Extract the (x, y) coordinate from the center of the cell holding the provided text.  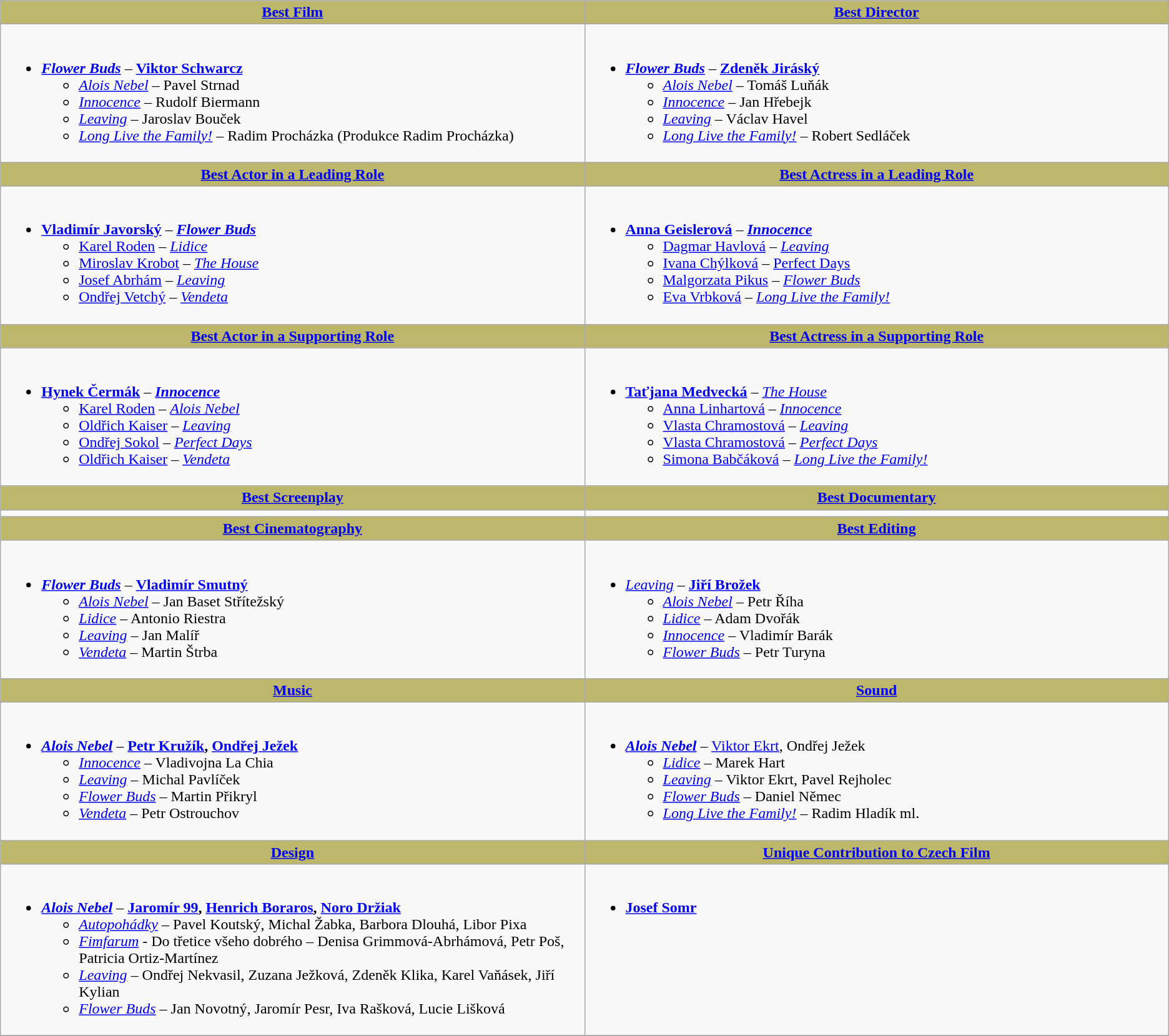
Best Actress in a Leading Role (877, 174)
Unique Contribution to Czech Film (877, 852)
Vladimír Javorský – Flower BudsKarel Roden – LidiceMiroslav Krobot – The HouseJosef Abrhám – LeavingOndřej Vetchý – Vendeta (292, 255)
Leaving – Jiří BrožekAlois Nebel – Petr ŘíhaLidice – Adam DvořákInnocence – Vladimír BarákFlower Buds – Petr Turyna (877, 609)
Best Screenplay (292, 498)
Design (292, 852)
Flower Buds – Vladimír SmutnýAlois Nebel – Jan Baset StřítežskýLidice – Antonio RiestraLeaving – Jan MalířVendeta – Martin Štrba (292, 609)
Best Actress in a Supporting Role (877, 336)
Flower Buds – Zdeněk JiráskýAlois Nebel – Tomáš LuňákInnocence – Jan HřebejkLeaving – Václav HavelLong Live the Family! – Robert Sedláček (877, 94)
Alois Nebel – Petr Kružík, Ondřej JežekInnocence – Vladivojna La ChiaLeaving – Michal PavlíčekFlower Buds – Martin PřikrylVendeta – Petr Ostrouchov (292, 771)
Best Actor in a Leading Role (292, 174)
Best Documentary (877, 498)
Josef Somr (877, 950)
Best Cinematography (292, 528)
Best Actor in a Supporting Role (292, 336)
Best Film (292, 12)
Hynek Čermák – InnocenceKarel Roden – Alois NebelOldřich Kaiser – LeavingOndřej Sokol – Perfect DaysOldřich Kaiser – Vendeta (292, 417)
Sound (877, 690)
Music (292, 690)
Anna Geislerová – InnocenceDagmar Havlová – LeavingIvana Chýlková – Perfect DaysMalgorzata Pikus – Flower BudsEva Vrbková – Long Live the Family! (877, 255)
Best Director (877, 12)
Best Editing (877, 528)
